Capture the cell that displays the provided text and extract its (X, Y) central coordinate. 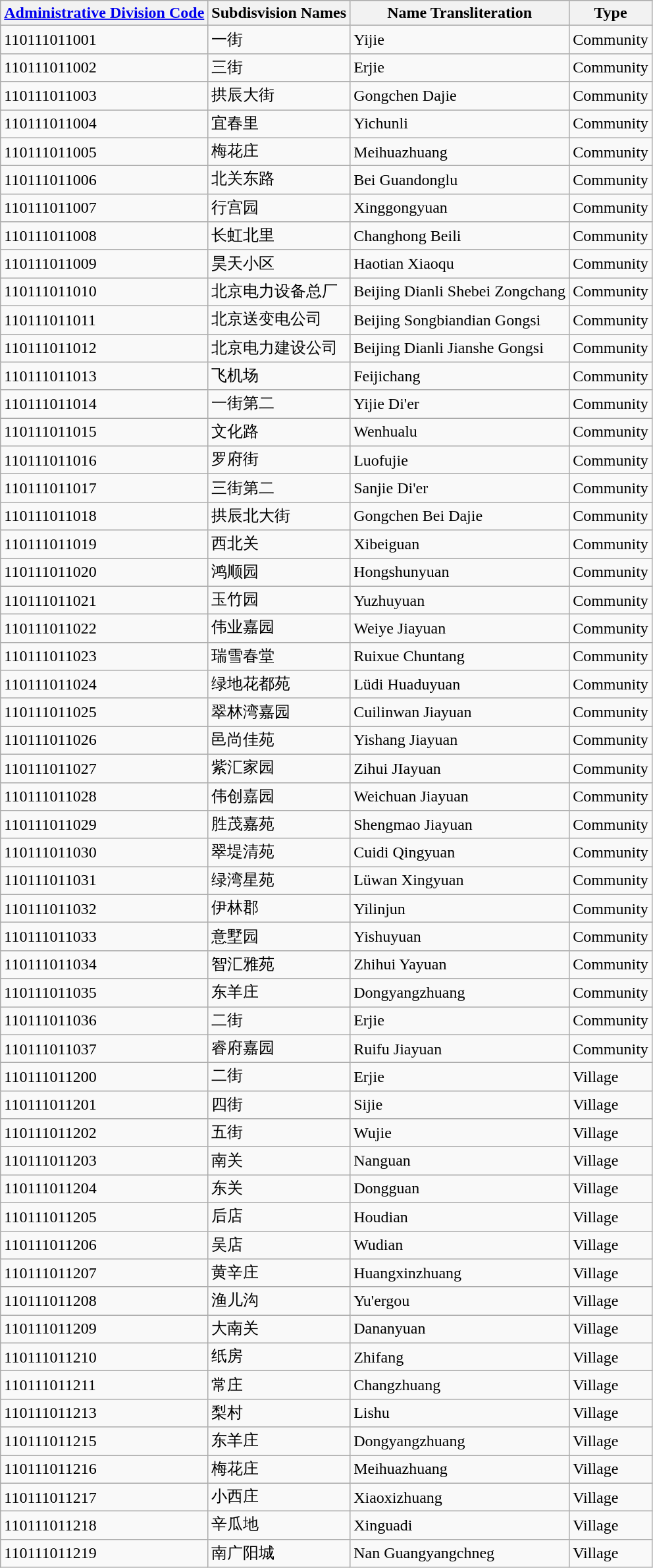
110111011009 (104, 263)
北京送变电公司 (279, 320)
110111011034 (104, 964)
一街第二 (279, 404)
辛瓜地 (279, 1525)
绿地花都苑 (279, 685)
渔儿沟 (279, 1301)
Wudian (459, 1245)
Zihui JIayuan (459, 768)
110111011203 (104, 1160)
昊天小区 (279, 263)
西北关 (279, 544)
Yijie (459, 40)
小西庄 (279, 1498)
110111011005 (104, 151)
Xinggongyuan (459, 208)
Luofujie (459, 460)
110111011021 (104, 601)
大南关 (279, 1329)
Yilinjun (459, 909)
110111011032 (104, 909)
110111011217 (104, 1498)
110111011206 (104, 1245)
绿湾星苑 (279, 881)
110111011011 (104, 320)
Gongchen Dajie (459, 96)
110111011211 (104, 1386)
110111011202 (104, 1133)
纸房 (279, 1357)
Yuzhuyuan (459, 601)
110111011026 (104, 740)
胜茂嘉苑 (279, 825)
Ruifu Jiayuan (459, 1048)
110111011007 (104, 208)
110111011029 (104, 825)
邑尚佳苑 (279, 740)
瑞雪春堂 (279, 656)
Yishang Jiayuan (459, 740)
鸿顺园 (279, 573)
110111011024 (104, 685)
Lishu (459, 1413)
Weichuan Jiayuan (459, 797)
伊林郡 (279, 909)
Sanjie Di'er (459, 489)
Dananyuan (459, 1329)
北京电力建设公司 (279, 348)
110111011014 (104, 404)
Wujie (459, 1133)
Zhihui Yayuan (459, 964)
南关 (279, 1160)
文化路 (279, 432)
常庄 (279, 1386)
110111011027 (104, 768)
四街 (279, 1105)
拱辰北大街 (279, 516)
拱辰大街 (279, 96)
Ruixue Chuntang (459, 656)
Feijichang (459, 377)
110111011022 (104, 628)
Yijie Di'er (459, 404)
110111011025 (104, 713)
玉竹园 (279, 601)
110111011018 (104, 516)
意墅园 (279, 936)
Nan Guangyangchneg (459, 1553)
三街 (279, 67)
三街第二 (279, 489)
伟创嘉园 (279, 797)
Zhifang (459, 1357)
翠林湾嘉园 (279, 713)
智汇雅苑 (279, 964)
行宫园 (279, 208)
Weiye Jiayuan (459, 628)
Yishuyuan (459, 936)
Administrative Division Code (104, 13)
Lüdi Huaduyuan (459, 685)
110111011213 (104, 1413)
睿府嘉园 (279, 1048)
Xinguadi (459, 1525)
110111011210 (104, 1357)
110111011008 (104, 236)
东关 (279, 1189)
110111011013 (104, 377)
110111011002 (104, 67)
Shengmao Jiayuan (459, 825)
Xibeiguan (459, 544)
翠堤清苑 (279, 852)
110111011017 (104, 489)
Type (611, 13)
Subdisvision Names (279, 13)
Bei Guandonglu (459, 180)
110111011033 (104, 936)
110111011016 (104, 460)
Changhong Beili (459, 236)
110111011204 (104, 1189)
Beijing Dianli Jianshe Gongsi (459, 348)
110111011015 (104, 432)
110111011036 (104, 1021)
110111011010 (104, 292)
罗府街 (279, 460)
梨村 (279, 1413)
Yu'ergou (459, 1301)
110111011215 (104, 1441)
Cuidi Qingyuan (459, 852)
五街 (279, 1133)
110111011035 (104, 993)
Changzhuang (459, 1386)
110111011219 (104, 1553)
Huangxinzhuang (459, 1274)
伟业嘉园 (279, 628)
Houdian (459, 1217)
一街 (279, 40)
飞机场 (279, 377)
110111011004 (104, 124)
吴店 (279, 1245)
紫汇家园 (279, 768)
110111011028 (104, 797)
Beijing Dianli Shebei Zongchang (459, 292)
110111011218 (104, 1525)
后店 (279, 1217)
110111011207 (104, 1274)
Gongchen Bei Dajie (459, 516)
Hongshunyuan (459, 573)
长虹北里 (279, 236)
北关东路 (279, 180)
110111011003 (104, 96)
Lüwan Xingyuan (459, 881)
110111011020 (104, 573)
110111011200 (104, 1077)
南广阳城 (279, 1553)
北京电力设备总厂 (279, 292)
110111011001 (104, 40)
110111011201 (104, 1105)
Name Transliteration (459, 13)
110111011037 (104, 1048)
Wenhualu (459, 432)
Dongguan (459, 1189)
黄辛庄 (279, 1274)
Beijing Songbiandian Gongsi (459, 320)
宜春里 (279, 124)
110111011209 (104, 1329)
Xiaoxizhuang (459, 1498)
110111011031 (104, 881)
Nanguan (459, 1160)
110111011216 (104, 1470)
110111011019 (104, 544)
110111011030 (104, 852)
110111011023 (104, 656)
110111011006 (104, 180)
Yichunli (459, 124)
110111011012 (104, 348)
Cuilinwan Jiayuan (459, 713)
110111011208 (104, 1301)
110111011205 (104, 1217)
Sijie (459, 1105)
Haotian Xiaoqu (459, 263)
